For the text-containing cell, return its midpoint in [x, y] coordinate format. 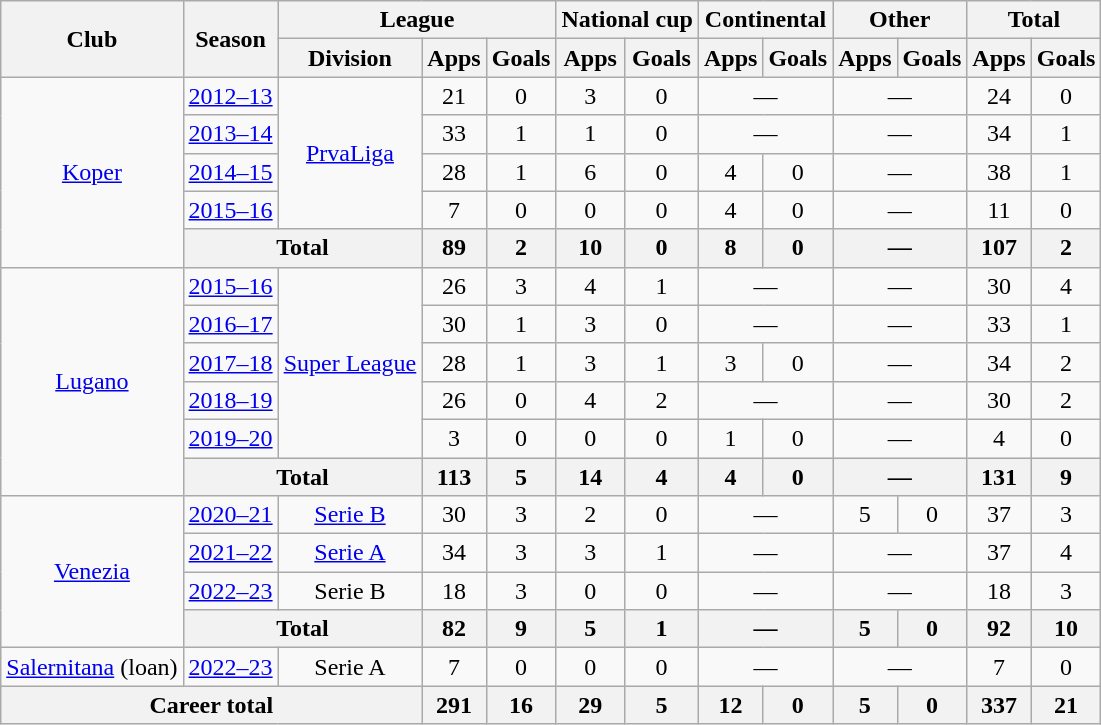
14 [590, 477]
16 [521, 705]
291 [454, 705]
2019–20 [230, 438]
107 [999, 248]
Lugano [92, 381]
Salernitana (loan) [92, 667]
2017–18 [230, 362]
337 [999, 705]
Super League [350, 362]
11 [999, 210]
2012–13 [230, 96]
National cup [627, 20]
131 [999, 477]
92 [999, 629]
29 [590, 705]
2021–22 [230, 553]
24 [999, 96]
2018–19 [230, 400]
8 [730, 248]
Division [350, 58]
89 [454, 248]
Koper [92, 172]
League [417, 20]
6 [590, 172]
Career total [212, 705]
Club [92, 39]
2013–14 [230, 134]
PrvaLiga [350, 153]
2016–17 [230, 324]
2014–15 [230, 172]
113 [454, 477]
82 [454, 629]
Venezia [92, 572]
38 [999, 172]
12 [730, 705]
Continental [765, 20]
Other [900, 20]
Season [230, 39]
2020–21 [230, 515]
